Find where the given text appears and provide that cell's center as [x, y] coordinate. 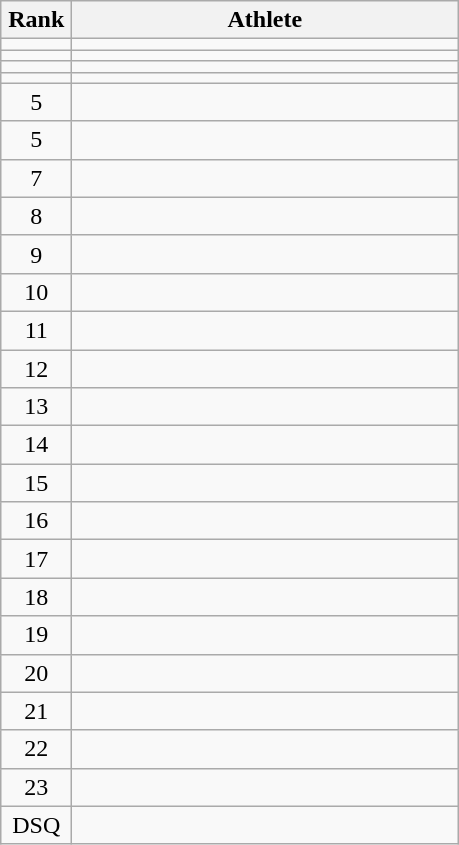
9 [36, 254]
7 [36, 178]
19 [36, 635]
13 [36, 407]
DSQ [36, 825]
12 [36, 369]
17 [36, 559]
16 [36, 521]
22 [36, 749]
10 [36, 292]
23 [36, 787]
11 [36, 330]
18 [36, 597]
Rank [36, 20]
14 [36, 445]
Athlete [265, 20]
15 [36, 483]
21 [36, 711]
8 [36, 216]
20 [36, 673]
